From the cell containing the given text, extract its center point as [X, Y] coordinate. 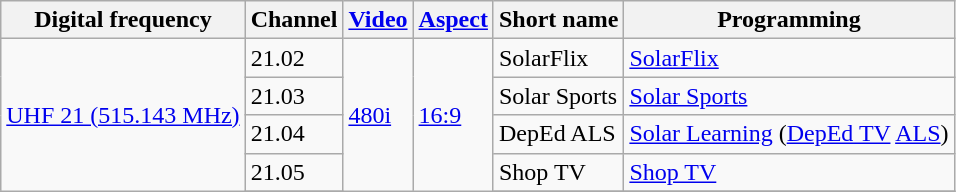
Solar Learning (DepEd TV ALS) [789, 134]
16:9 [453, 115]
21.05 [294, 172]
21.03 [294, 96]
UHF 21 (515.143 MHz) [123, 115]
Digital frequency [123, 20]
Programming [789, 20]
21.02 [294, 58]
Aspect [453, 20]
480i [378, 115]
DepEd ALS [558, 134]
Short name [558, 20]
Channel [294, 20]
21.04 [294, 134]
Video [378, 20]
